Search for the cell housing the specified text and yield its [X, Y] center coordinate. 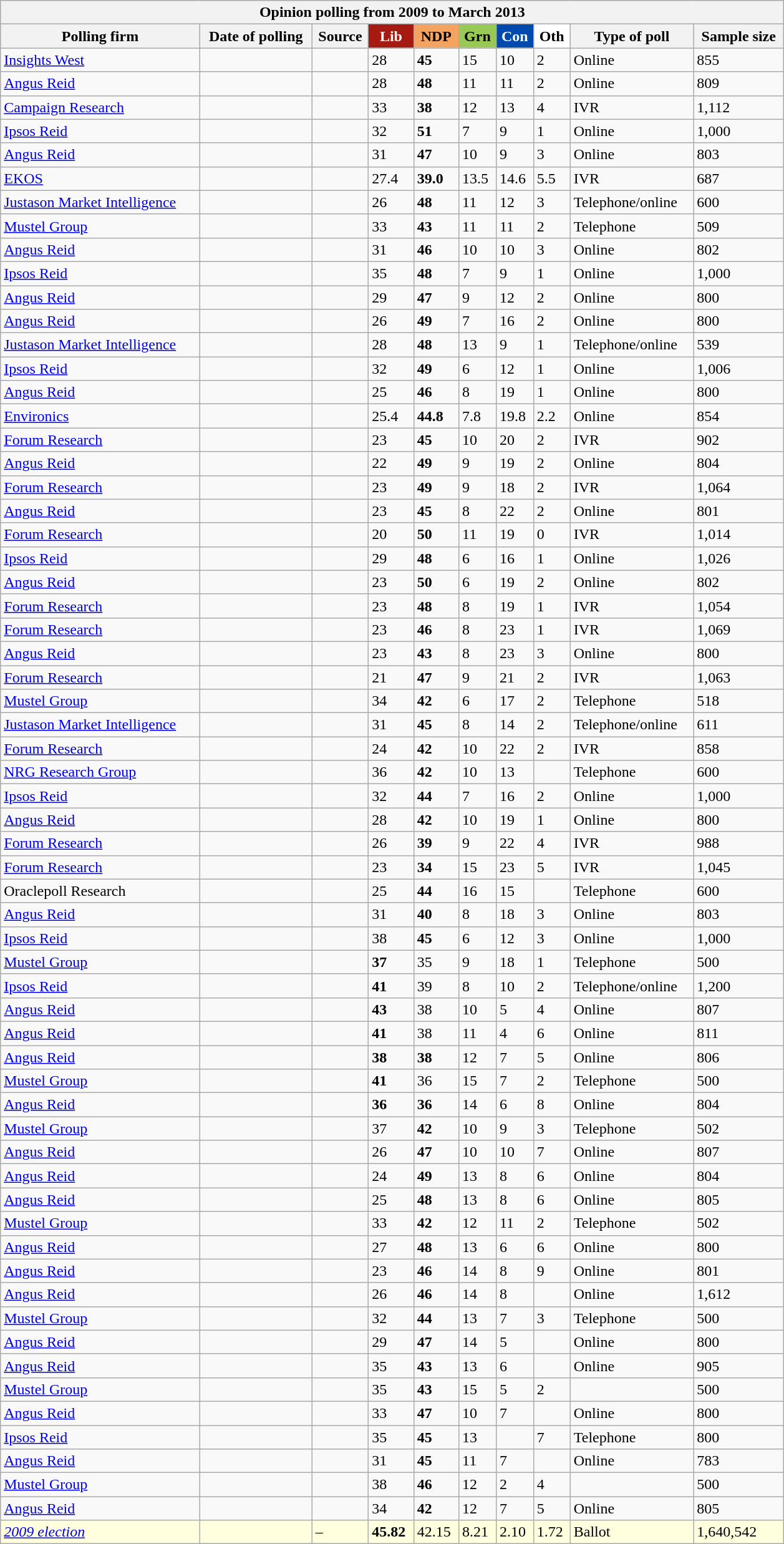
1,069 [738, 629]
Oth [551, 36]
518 [738, 701]
Date of polling [256, 36]
1,112 [738, 107]
7.8 [478, 416]
51 [436, 131]
1,200 [738, 986]
5.5 [551, 178]
1,054 [738, 606]
1,640,542 [738, 1532]
811 [738, 1033]
1,045 [738, 867]
0 [551, 535]
2.2 [551, 416]
687 [738, 178]
NDP [436, 36]
40 [436, 915]
Environics [100, 416]
905 [738, 1366]
Sample size [738, 36]
1,006 [738, 369]
27.4 [391, 178]
809 [738, 84]
44.8 [436, 416]
Type of poll [631, 36]
Ballot [631, 1532]
Lib [391, 36]
Con [515, 36]
783 [738, 1461]
902 [738, 440]
Source [340, 36]
539 [738, 345]
– [340, 1532]
8.21 [478, 1532]
27 [391, 1247]
EKOS [100, 178]
Insights West [100, 60]
1,014 [738, 535]
NRG Research Group [100, 772]
1.72 [551, 1532]
1,064 [738, 487]
Grn [478, 36]
2009 election [100, 1532]
2.10 [515, 1532]
1,026 [738, 558]
Opinion polling from 2009 to March 2013 [392, 12]
806 [738, 1057]
Polling firm [100, 36]
855 [738, 60]
1,612 [738, 1294]
45.82 [391, 1532]
Oraclepoll Research [100, 891]
25.4 [391, 416]
13.5 [478, 178]
1,063 [738, 677]
Campaign Research [100, 107]
19.8 [515, 416]
14.6 [515, 178]
39.0 [436, 178]
611 [738, 725]
509 [738, 226]
988 [738, 843]
42.15 [436, 1532]
17 [515, 701]
854 [738, 416]
858 [738, 749]
